Extract the [X, Y] coordinate from the center of the cell holding the provided text.  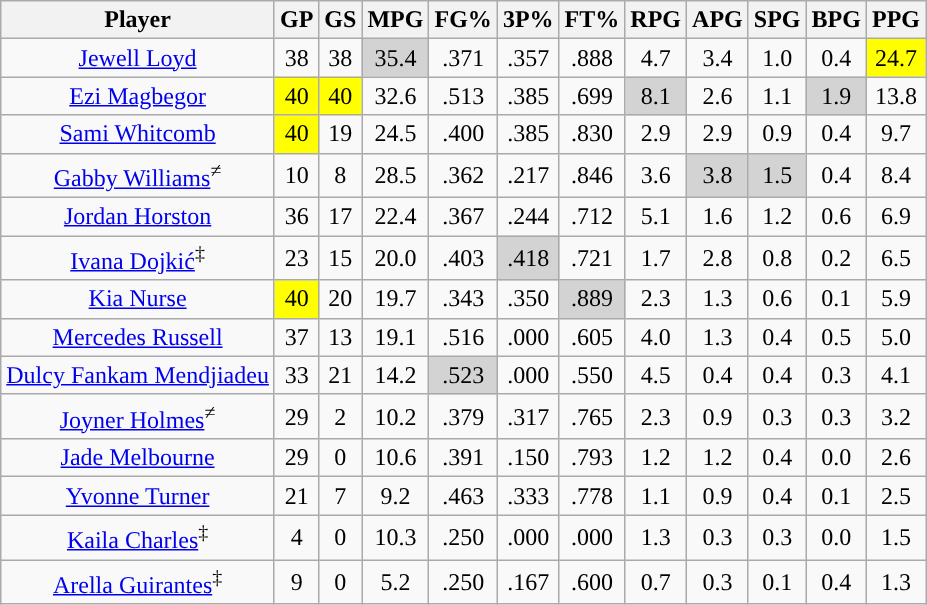
.712 [592, 217]
PPG [896, 20]
19 [340, 134]
20.0 [396, 258]
.516 [463, 337]
FG% [463, 20]
.523 [463, 375]
32.6 [396, 96]
BPG [836, 20]
.550 [592, 375]
.699 [592, 96]
8 [340, 176]
13.8 [896, 96]
.167 [528, 582]
17 [340, 217]
15 [340, 258]
23 [296, 258]
10.3 [396, 538]
RPG [656, 20]
37 [296, 337]
.333 [528, 496]
22.4 [396, 217]
.830 [592, 134]
4.0 [656, 337]
3P% [528, 20]
.889 [592, 299]
10 [296, 176]
Dulcy Fankam Mendjiadeu [138, 375]
.217 [528, 176]
1.6 [718, 217]
9.2 [396, 496]
Ivana Dojkić‡ [138, 258]
8.1 [656, 96]
24.7 [896, 58]
0.2 [836, 258]
.391 [463, 458]
Jordan Horston [138, 217]
.418 [528, 258]
9 [296, 582]
Kia Nurse [138, 299]
0.7 [656, 582]
.778 [592, 496]
33 [296, 375]
GP [296, 20]
5.9 [896, 299]
0.5 [836, 337]
SPG [777, 20]
.317 [528, 416]
GS [340, 20]
.846 [592, 176]
.403 [463, 258]
.793 [592, 458]
3.8 [718, 176]
Mercedes Russell [138, 337]
20 [340, 299]
Joyner Holmes≠ [138, 416]
.605 [592, 337]
4.5 [656, 375]
3.2 [896, 416]
1.9 [836, 96]
.721 [592, 258]
4.7 [656, 58]
1.0 [777, 58]
.888 [592, 58]
13 [340, 337]
.150 [528, 458]
35.4 [396, 58]
10.2 [396, 416]
.513 [463, 96]
5.0 [896, 337]
Arella Guirantes‡ [138, 582]
Ezi Magbegor [138, 96]
.765 [592, 416]
Jade Melbourne [138, 458]
9.7 [896, 134]
.244 [528, 217]
36 [296, 217]
2.8 [718, 258]
28.5 [396, 176]
Gabby Williams≠ [138, 176]
.379 [463, 416]
3.4 [718, 58]
8.4 [896, 176]
4.1 [896, 375]
.350 [528, 299]
.343 [463, 299]
MPG [396, 20]
Yvonne Turner [138, 496]
10.6 [396, 458]
.400 [463, 134]
14.2 [396, 375]
.371 [463, 58]
.362 [463, 176]
19.7 [396, 299]
.600 [592, 582]
19.1 [396, 337]
6.5 [896, 258]
.357 [528, 58]
5.1 [656, 217]
.367 [463, 217]
7 [340, 496]
APG [718, 20]
Sami Whitcomb [138, 134]
24.5 [396, 134]
5.2 [396, 582]
Jewell Loyd [138, 58]
Kaila Charles‡ [138, 538]
1.7 [656, 258]
4 [296, 538]
2.5 [896, 496]
.463 [463, 496]
6.9 [896, 217]
0.8 [777, 258]
2 [340, 416]
FT% [592, 20]
Player [138, 20]
3.6 [656, 176]
